Provide the (X, Y) coordinate of the cell's center where the given text is located.  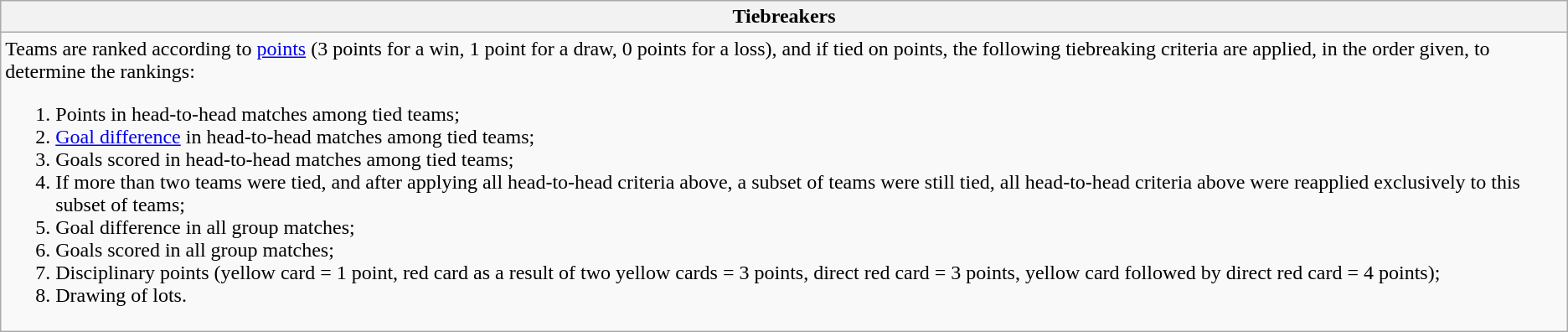
Tiebreakers (784, 17)
